Find where the given text appears and provide that cell's center as [x, y] coordinate. 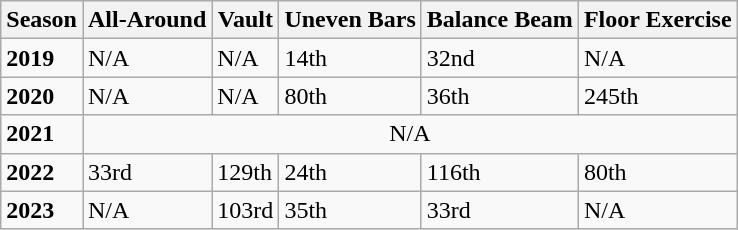
All-Around [146, 20]
14th [350, 58]
129th [246, 172]
103rd [246, 210]
2022 [42, 172]
Balance Beam [500, 20]
2020 [42, 96]
2023 [42, 210]
245th [658, 96]
Floor Exercise [658, 20]
24th [350, 172]
35th [350, 210]
116th [500, 172]
Vault [246, 20]
2019 [42, 58]
36th [500, 96]
Season [42, 20]
32nd [500, 58]
2021 [42, 134]
Uneven Bars [350, 20]
